Return the [x, y] coordinate for the center point of the cell that contains the specified text.  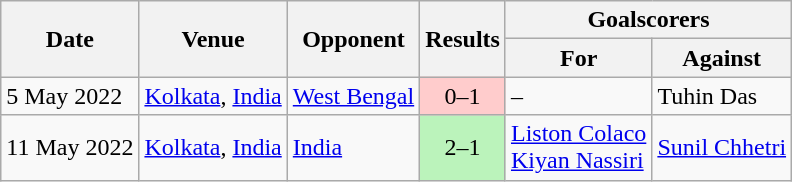
5 May 2022 [70, 96]
Opponent [353, 39]
11 May 2022 [70, 148]
Against [722, 58]
Venue [213, 39]
Sunil Chhetri [722, 148]
Goalscorers [648, 20]
Results [463, 39]
0–1 [463, 96]
For [578, 58]
India [353, 148]
Date [70, 39]
Liston ColacoKiyan Nassiri [578, 148]
– [578, 96]
2–1 [463, 148]
Tuhin Das [722, 96]
West Bengal [353, 96]
